Output the (x, y) coordinate of the center of the cell containing the given text.  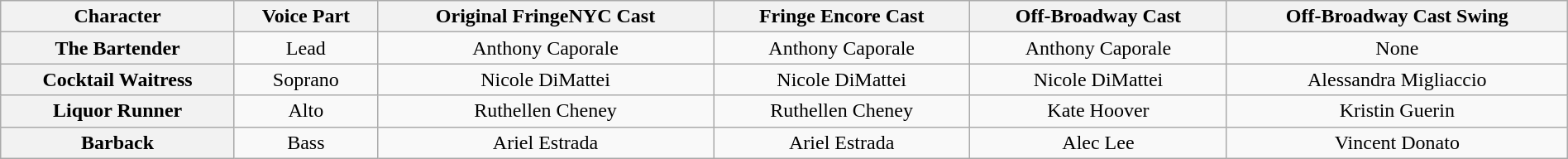
Character (117, 17)
Alto (306, 111)
Alessandra Migliaccio (1397, 79)
Bass (306, 142)
Vincent Donato (1397, 142)
Cocktail Waitress (117, 79)
Fringe Encore Cast (842, 17)
Barback (117, 142)
Off-Broadway Cast Swing (1397, 17)
Soprano (306, 79)
None (1397, 48)
Kate Hoover (1098, 111)
Lead (306, 48)
Kristin Guerin (1397, 111)
The Bartender (117, 48)
Liquor Runner (117, 111)
Alec Lee (1098, 142)
Original FringeNYC Cast (546, 17)
Voice Part (306, 17)
Off-Broadway Cast (1098, 17)
